Locate the cell with the specified text and output its (X, Y) center coordinate. 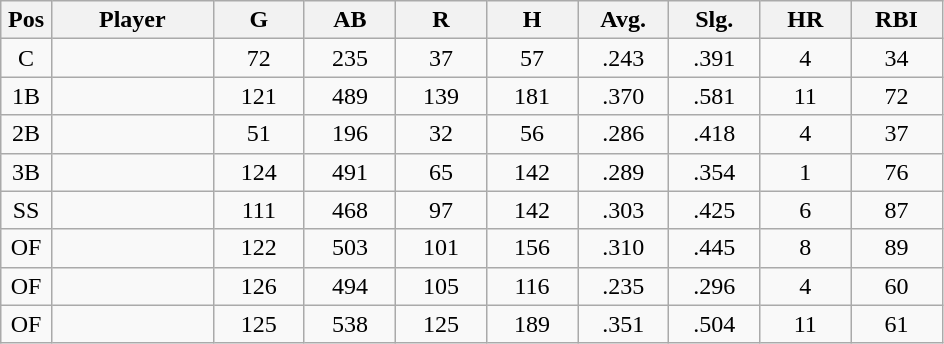
8 (806, 248)
196 (350, 134)
RBI (896, 20)
76 (896, 172)
489 (350, 96)
101 (440, 248)
2B (26, 134)
491 (350, 172)
122 (258, 248)
AB (350, 20)
87 (896, 210)
G (258, 20)
181 (532, 96)
105 (440, 286)
.504 (714, 324)
Player (132, 20)
468 (350, 210)
6 (806, 210)
60 (896, 286)
538 (350, 324)
C (26, 58)
.286 (624, 134)
51 (258, 134)
139 (440, 96)
61 (896, 324)
.351 (624, 324)
126 (258, 286)
.581 (714, 96)
32 (440, 134)
.354 (714, 172)
.425 (714, 210)
.310 (624, 248)
.289 (624, 172)
121 (258, 96)
.243 (624, 58)
124 (258, 172)
56 (532, 134)
34 (896, 58)
235 (350, 58)
HR (806, 20)
H (532, 20)
SS (26, 210)
.391 (714, 58)
3B (26, 172)
89 (896, 248)
.445 (714, 248)
189 (532, 324)
116 (532, 286)
57 (532, 58)
.235 (624, 286)
494 (350, 286)
.303 (624, 210)
97 (440, 210)
1 (806, 172)
R (440, 20)
Avg. (624, 20)
Slg. (714, 20)
.418 (714, 134)
Pos (26, 20)
111 (258, 210)
156 (532, 248)
.370 (624, 96)
1B (26, 96)
65 (440, 172)
503 (350, 248)
.296 (714, 286)
